Provide the (x, y) coordinate of the cell's center where the given text is located.  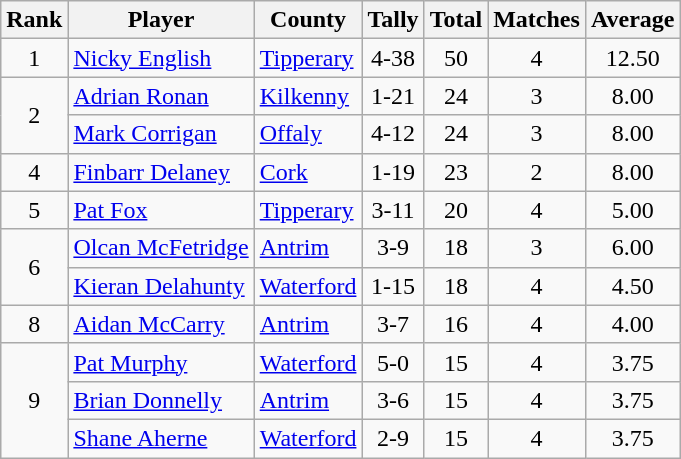
County (308, 20)
1-15 (393, 286)
Pat Murphy (161, 362)
4.00 (632, 324)
Tally (393, 20)
Shane Aherne (161, 438)
20 (456, 210)
16 (456, 324)
Nicky English (161, 58)
5-0 (393, 362)
1-19 (393, 172)
Pat Fox (161, 210)
Cork (308, 172)
1-21 (393, 96)
4.50 (632, 286)
5 (34, 210)
5.00 (632, 210)
Finbarr Delaney (161, 172)
Kieran Delahunty (161, 286)
4-12 (393, 134)
Olcan McFetridge (161, 248)
Adrian Ronan (161, 96)
50 (456, 58)
8 (34, 324)
3-6 (393, 400)
9 (34, 400)
6 (34, 267)
6.00 (632, 248)
Mark Corrigan (161, 134)
3-11 (393, 210)
Average (632, 20)
Aidan McCarry (161, 324)
23 (456, 172)
4-38 (393, 58)
Player (161, 20)
Brian Donnelly (161, 400)
3-7 (393, 324)
Matches (537, 20)
3-9 (393, 248)
Kilkenny (308, 96)
Rank (34, 20)
1 (34, 58)
Total (456, 20)
Offaly (308, 134)
2-9 (393, 438)
12.50 (632, 58)
